Locate the cell with the specified text and output its [X, Y] center coordinate. 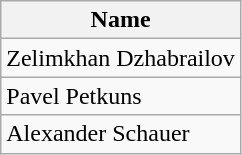
Alexander Schauer [121, 134]
Pavel Petkuns [121, 96]
Zelimkhan Dzhabrailov [121, 58]
Name [121, 20]
